Provide the (X, Y) coordinate of the cell's center where the given text is located.  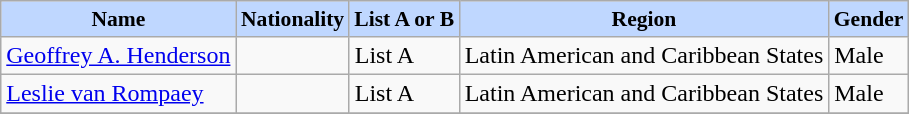
Nationality (292, 19)
Geoffrey A. Henderson (118, 55)
Gender (869, 19)
Leslie van Rompaey (118, 93)
List A or B (404, 19)
Region (644, 19)
Name (118, 19)
